Pinpoint the cell where the given text exists, returning its (X, Y) midpoint coordinate. 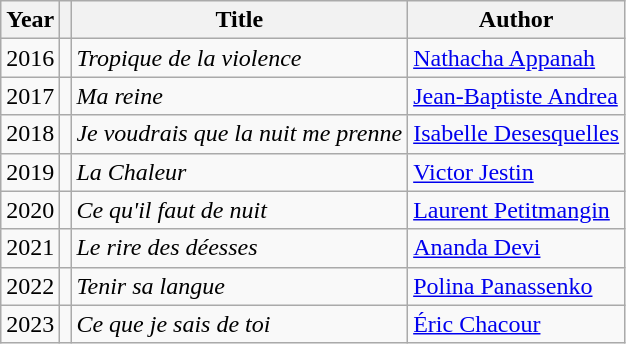
Isabelle Desesquelles (516, 134)
Éric Chacour (516, 324)
2023 (30, 324)
Ananda Devi (516, 248)
Laurent Petitmangin (516, 210)
Jean-Baptiste Andrea (516, 96)
2018 (30, 134)
La Chaleur (240, 172)
Year (30, 20)
Tropique de la violence (240, 58)
Polina Panassenko (516, 286)
2019 (30, 172)
Je voudrais que la nuit me prenne (240, 134)
Tenir sa langue (240, 286)
Title (240, 20)
Ce qu'il faut de nuit (240, 210)
Victor Jestin (516, 172)
2020 (30, 210)
2017 (30, 96)
Author (516, 20)
Nathacha Appanah (516, 58)
2016 (30, 58)
Ma reine (240, 96)
2022 (30, 286)
Ce que je sais de toi (240, 324)
2021 (30, 248)
Le rire des déesses (240, 248)
